Search for the cell housing the specified text and yield its [X, Y] center coordinate. 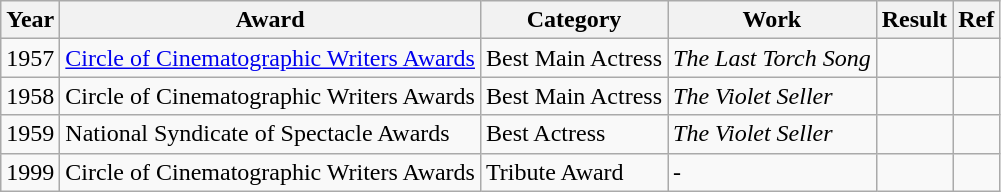
The Last Torch Song [772, 58]
National Syndicate of Spectacle Awards [270, 134]
Ref [976, 20]
1958 [30, 96]
Year [30, 20]
Category [574, 20]
1959 [30, 134]
- [772, 172]
Best Actress [574, 134]
Award [270, 20]
1957 [30, 58]
1999 [30, 172]
Result [914, 20]
Tribute Award [574, 172]
Work [772, 20]
